Output the [X, Y] coordinate of the center of the cell containing the given text.  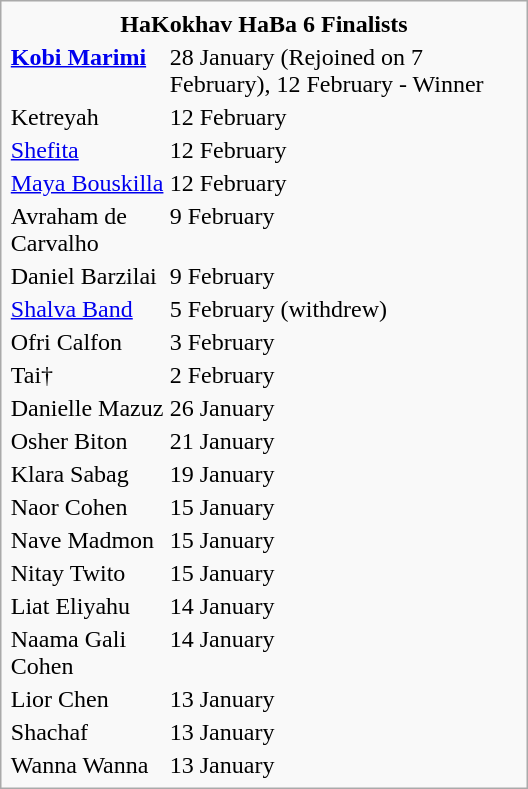
Klara Sabag [87, 474]
2 February [343, 375]
Daniel Barzilai [87, 276]
Liat Eliyahu [87, 606]
Nave Madmon [87, 540]
Nitay Twito [87, 573]
19 January [343, 474]
Danielle Mazuz [87, 408]
Avraham de Carvalho [87, 230]
Shefita [87, 150]
Kobi Marimi [87, 70]
Lior Chen [87, 699]
Naama Gali Cohen [87, 652]
21 January [343, 441]
5 February (withdrew) [343, 309]
Wanna Wanna [87, 765]
Naor Cohen [87, 507]
Ketreyah [87, 117]
3 February [343, 342]
HaKokhav HaBa 6 Finalists [264, 24]
Shachaf [87, 732]
26 January [343, 408]
Osher Biton [87, 441]
28 January (Rejoined on 7 February), 12 February - Winner [343, 70]
Tai† [87, 375]
Maya Bouskilla [87, 183]
Shalva Band [87, 309]
Ofri Calfon [87, 342]
